Capture the cell that displays the provided text and extract its [X, Y] central coordinate. 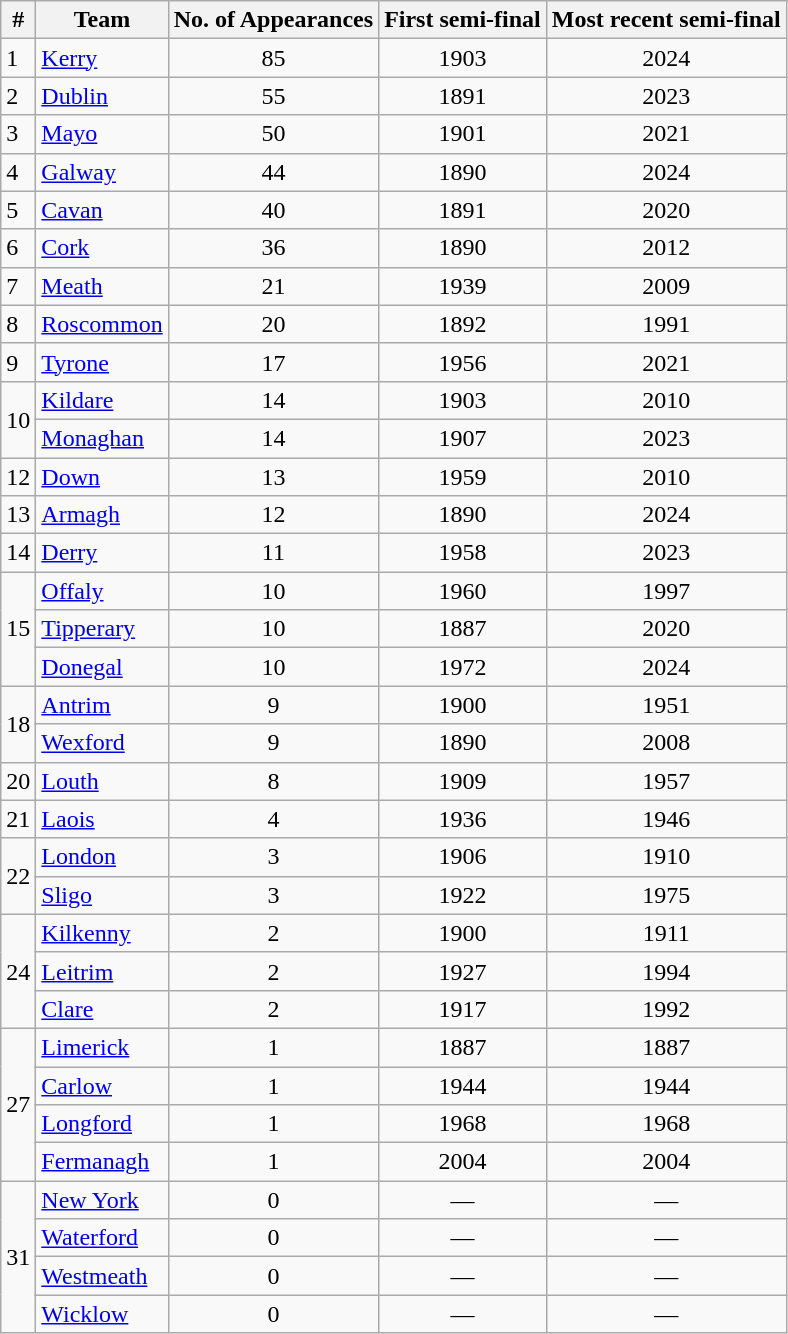
Meath [102, 286]
Derry [102, 553]
55 [273, 96]
6 [18, 248]
Donegal [102, 667]
Tipperary [102, 629]
Waterford [102, 1238]
40 [273, 210]
Clare [102, 1009]
Westmeath [102, 1276]
1906 [463, 857]
2008 [666, 743]
Dublin [102, 96]
Offaly [102, 591]
27 [18, 1104]
Galway [102, 172]
31 [18, 1257]
Kerry [102, 58]
5 [18, 210]
85 [273, 58]
7 [18, 286]
1956 [463, 362]
1997 [666, 591]
1992 [666, 1009]
Kilkenny [102, 933]
1892 [463, 324]
Most recent semi-final [666, 20]
Longford [102, 1124]
1910 [666, 857]
Monaghan [102, 438]
Antrim [102, 705]
Wexford [102, 743]
1957 [666, 781]
11 [273, 553]
50 [273, 134]
2009 [666, 286]
1959 [463, 477]
# [18, 20]
2012 [666, 248]
Down [102, 477]
London [102, 857]
Carlow [102, 1085]
1958 [463, 553]
Laois [102, 819]
Cavan [102, 210]
Wicklow [102, 1314]
1922 [463, 895]
44 [273, 172]
Limerick [102, 1047]
No. of Appearances [273, 20]
Team [102, 20]
Armagh [102, 515]
24 [18, 971]
1911 [666, 933]
Louth [102, 781]
1951 [666, 705]
New York [102, 1200]
1972 [463, 667]
1994 [666, 971]
Mayo [102, 134]
Kildare [102, 400]
Cork [102, 248]
Sligo [102, 895]
1939 [463, 286]
Fermanagh [102, 1162]
1901 [463, 134]
Tyrone [102, 362]
18 [18, 724]
Leitrim [102, 971]
17 [273, 362]
1975 [666, 895]
First semi-final [463, 20]
Roscommon [102, 324]
22 [18, 876]
1909 [463, 781]
1917 [463, 1009]
1991 [666, 324]
36 [273, 248]
1907 [463, 438]
1960 [463, 591]
1927 [463, 971]
15 [18, 629]
1946 [666, 819]
1936 [463, 819]
